Identify which cell holds the provided text, then report its (x, y) central coordinate. 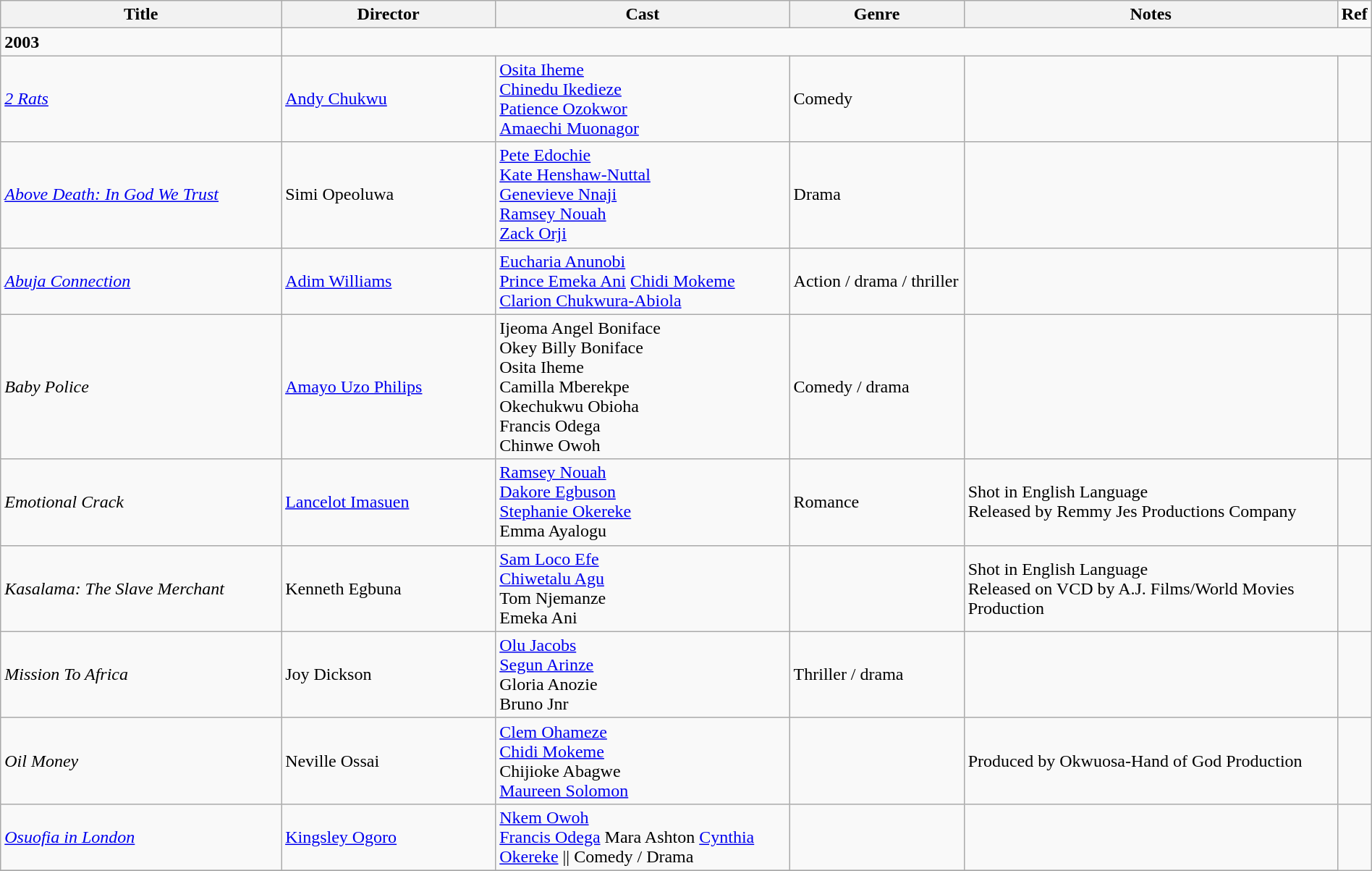
Eucharia AnunobiPrince Emeka Ani Chidi Mokeme Clarion Chukwura-Abiola (643, 281)
Andy Chukwu (389, 98)
Neville Ossai (389, 760)
Mission To Africa (141, 675)
Comedy / drama (877, 387)
Oil Money (141, 760)
Osuofia in London (141, 837)
Romance (877, 502)
Ijeoma Angel BonifaceOkey Billy BonifaceOsita IhemeCamilla MberekpeOkechukwu ObiohaFrancis OdegaChinwe Owoh (643, 387)
Drama (877, 195)
Lancelot Imasuen (389, 502)
Produced by Okwuosa-Hand of God Production (1151, 760)
Adim Williams (389, 281)
Osita IhemeChinedu IkediezePatience OzokworAmaechi Muonagor (643, 98)
Joy Dickson (389, 675)
Above Death: In God We Trust (141, 195)
Baby Police (141, 387)
Olu JacobsSegun ArinzeGloria AnozieBruno Jnr (643, 675)
Nkem OwohFrancis Odega Mara Ashton Cynthia Okereke || Comedy / Drama (643, 837)
Clem OhamezeChidi MokemeChijioke AbagweMaureen Solomon (643, 760)
Kenneth Egbuna (389, 588)
Sam Loco EfeChiwetalu AguTom NjemanzeEmeka Ani (643, 588)
Notes (1151, 14)
Pete EdochieKate Henshaw-NuttalGenevieve NnajiRamsey NouahZack Orji (643, 195)
Abuja Connection (141, 281)
Comedy (877, 98)
Simi Opeoluwa (389, 195)
2 Rats (141, 98)
Action / drama / thriller (877, 281)
Shot in English LanguageReleased on VCD by A.J. Films/World Movies Production (1151, 588)
Genre (877, 14)
Kingsley Ogoro (389, 837)
Kasalama: The Slave Merchant (141, 588)
Thriller / drama (877, 675)
Ramsey NouahDakore EgbusonStephanie OkerekeEmma Ayalogu (643, 502)
Title (141, 14)
Emotional Crack (141, 502)
Amayo Uzo Philips (389, 387)
Ref (1355, 14)
Director (389, 14)
Shot in English LanguageReleased by Remmy Jes Productions Company (1151, 502)
Cast (643, 14)
2003 (141, 42)
